For the text-containing cell, return its midpoint in (x, y) coordinate format. 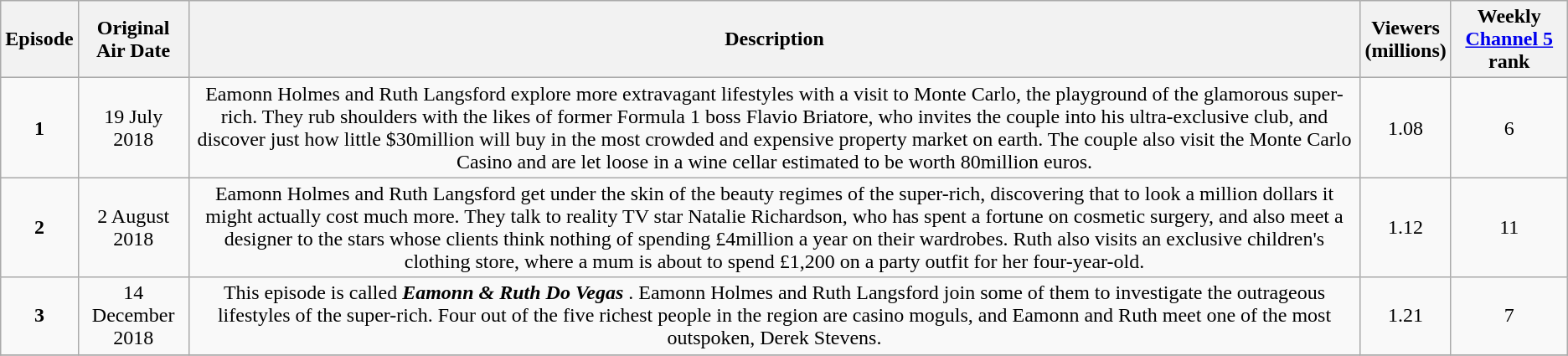
3 (39, 316)
7 (1509, 316)
1 (39, 127)
2 August 2018 (133, 228)
1.08 (1406, 127)
Episode (39, 39)
11 (1509, 228)
19 July 2018 (133, 127)
6 (1509, 127)
1.21 (1406, 316)
Original Air Date (133, 39)
Weekly Channel 5 rank (1509, 39)
Description (774, 39)
Viewers(millions) (1406, 39)
1.12 (1406, 228)
2 (39, 228)
14 December 2018 (133, 316)
